Detect which cell encompasses the target text, then output its (x, y) center coordinate. 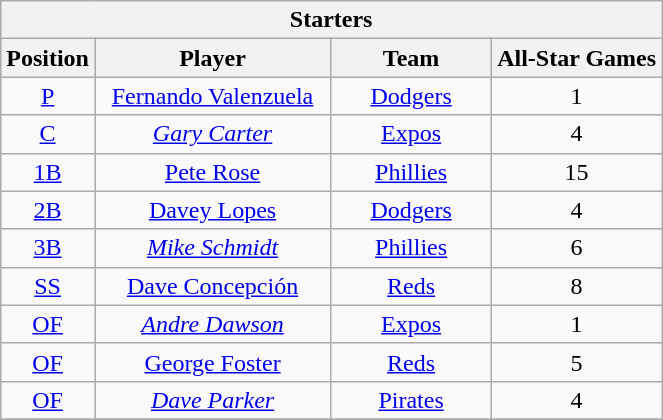
5 (577, 362)
Starters (332, 20)
Position (48, 58)
Mike Schmidt (212, 248)
Player (212, 58)
Team (412, 58)
2B (48, 210)
All-Star Games (577, 58)
Fernando Valenzuela (212, 96)
SS (48, 286)
Pete Rose (212, 172)
Davey Lopes (212, 210)
Andre Dawson (212, 324)
Pirates (412, 400)
6 (577, 248)
George Foster (212, 362)
Dave Concepción (212, 286)
C (48, 134)
15 (577, 172)
Dave Parker (212, 400)
Gary Carter (212, 134)
1B (48, 172)
8 (577, 286)
P (48, 96)
3B (48, 248)
